Determine the [x, y] coordinate at the center of the cell enclosing the given text.  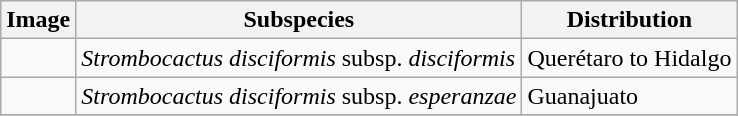
Strombocactus disciformis subsp. esperanzae [299, 96]
Guanajuato [630, 96]
Subspecies [299, 20]
Distribution [630, 20]
Image [38, 20]
Strombocactus disciformis subsp. disciformis [299, 58]
Querétaro to Hidalgo [630, 58]
